For the text-containing cell, return its midpoint in (x, y) coordinate format. 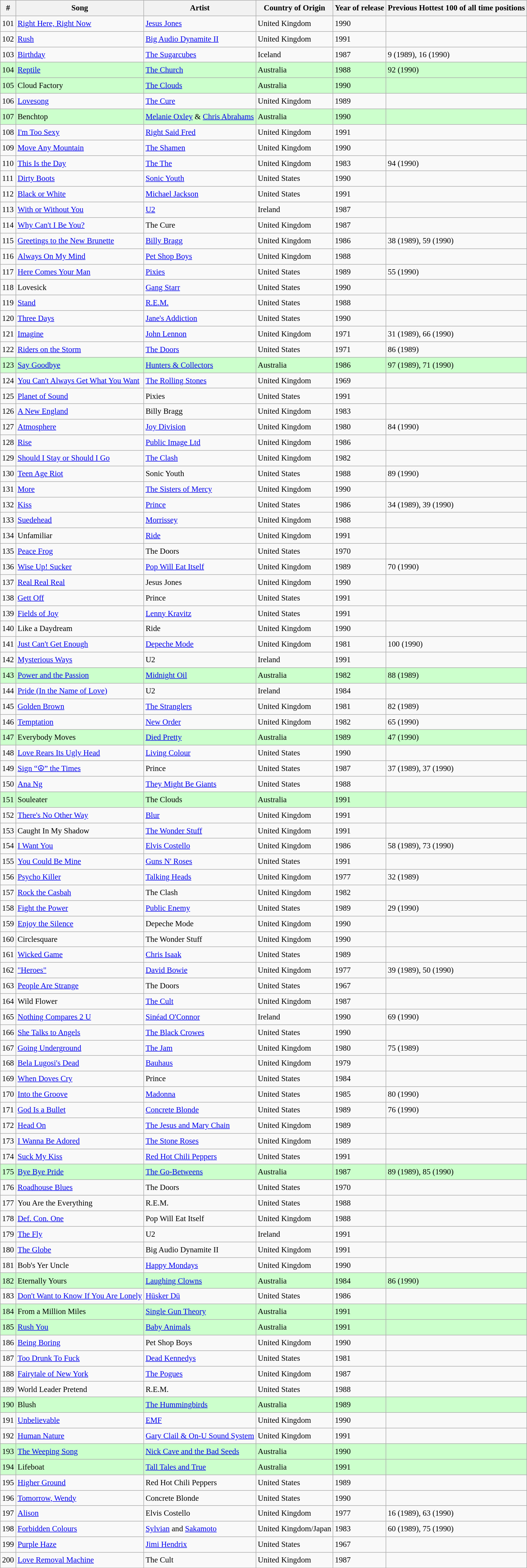
Forbidden Colours (80, 1529)
152 (8, 815)
182 (8, 1281)
186 (8, 1343)
191 (8, 1421)
38 (1989), 59 (1990) (456, 241)
Cloud Factory (80, 86)
# (8, 8)
The Church (200, 70)
89 (1989), 85 (1990) (456, 1172)
194 (8, 1467)
Right Here, Right Now (80, 24)
Always On My Mind (80, 256)
34 (1989), 39 (1990) (456, 505)
Tomorrow, Wendy (80, 1498)
Hunters & Collectors (200, 365)
You Can't Always Get What You Want (80, 380)
Gang Starr (200, 288)
Iceland (295, 55)
118 (8, 288)
144 (8, 691)
132 (8, 505)
Don't Want to Know If You Are Lonely (80, 1296)
Talking Heads (200, 877)
Fields of Joy (80, 613)
173 (8, 1141)
155 (8, 861)
Midnight Oil (200, 676)
162 (8, 970)
Stand (80, 303)
Rush (80, 40)
Too Drunk To Fuck (80, 1358)
Souleater (80, 800)
Higher Ground (80, 1482)
146 (8, 722)
131 (8, 489)
The Pogues (200, 1374)
136 (8, 567)
Black or White (80, 194)
75 (1989) (456, 1048)
You Could Be Mine (80, 861)
I Want You (80, 846)
Year of release (360, 8)
Nothing Compares 2 U (80, 1017)
193 (8, 1451)
143 (8, 676)
Bela Lugosi's Dead (80, 1064)
111 (8, 179)
World Leader Pretend (80, 1390)
184 (8, 1312)
Kiss (80, 505)
Living Colour (200, 753)
157 (8, 893)
Dirty Boots (80, 179)
108 (8, 132)
Michael Jackson (200, 194)
180 (8, 1250)
The Shamen (200, 148)
Chris Isaak (200, 955)
Laughing Clowns (200, 1281)
With or Without You (80, 210)
Song (80, 8)
Lenny Kravitz (200, 613)
177 (8, 1203)
Reptile (80, 70)
The Rolling Stones (200, 380)
Circlesquare (80, 939)
Rock the Casbah (80, 893)
Temptation (80, 722)
Bob's Yer Uncle (80, 1265)
Head On (80, 1125)
109 (8, 148)
139 (8, 613)
166 (8, 1033)
Like a Daydream (80, 629)
Single Gun Theory (200, 1312)
People Are Strange (80, 986)
176 (8, 1188)
148 (8, 753)
167 (8, 1048)
31 (1989), 66 (1990) (456, 334)
Alison (80, 1514)
76 (1990) (456, 1110)
141 (8, 645)
178 (8, 1218)
147 (8, 737)
A New England (80, 412)
94 (1990) (456, 164)
Benchtop (80, 116)
Love Rears Its Ugly Head (80, 753)
196 (8, 1498)
97 (1989), 71 (1990) (456, 365)
1985 (360, 1094)
122 (8, 349)
160 (8, 939)
Morrissey (200, 520)
Pride (In the Name of Love) (80, 691)
Suck My Kiss (80, 1157)
Melanie Oxley & Chris Abrahams (200, 116)
Hüsker Dü (200, 1296)
Into the Groove (80, 1094)
119 (8, 303)
Why Can't I Be You? (80, 225)
192 (8, 1436)
Unbelievable (80, 1421)
69 (1990) (456, 1017)
88 (1989) (456, 676)
103 (8, 55)
150 (8, 784)
116 (8, 256)
Rush You (80, 1327)
Ana Ng (80, 784)
When Doves Cry (80, 1079)
58 (1989), 73 (1990) (456, 846)
128 (8, 443)
133 (8, 520)
"Heroes" (80, 970)
Tall Tales and True (200, 1467)
Three Days (80, 319)
156 (8, 877)
145 (8, 706)
70 (1990) (456, 567)
112 (8, 194)
123 (8, 365)
Enjoy the Silence (80, 924)
The Hummingbirds (200, 1405)
107 (8, 116)
The Black Crowes (200, 1033)
86 (1990) (456, 1281)
The Jam (200, 1048)
Psycho Killer (80, 877)
125 (8, 396)
Public Image Ltd (200, 443)
175 (8, 1172)
Wild Flower (80, 1001)
164 (8, 1001)
113 (8, 210)
Blush (80, 1405)
New Order (200, 722)
EMF (200, 1421)
God Is a Bullet (80, 1110)
David Bowie (200, 970)
The Sugarcubes (200, 55)
Golden Brown (80, 706)
Lifeboat (80, 1467)
Gett Off (80, 598)
Sinéad O'Connor (200, 1017)
Guns N' Roses (200, 861)
137 (8, 582)
Love Removal Machine (80, 1560)
Lovesong (80, 101)
Right Said Fred (200, 132)
Suedehead (80, 520)
100 (1990) (456, 645)
Dead Kennedys (200, 1358)
1979 (360, 1064)
Bauhaus (200, 1064)
135 (8, 552)
189 (8, 1390)
55 (1990) (456, 272)
Baby Animals (200, 1327)
149 (8, 769)
Mysterious Ways (80, 660)
32 (1989) (456, 877)
Human Nature (80, 1436)
158 (8, 909)
Real Real Real (80, 582)
The Stone Roses (200, 1141)
153 (8, 831)
Def. Con. One (80, 1218)
Caught In My Shadow (80, 831)
106 (8, 101)
Peace Frog (80, 552)
198 (8, 1529)
Madonna (200, 1094)
121 (8, 334)
129 (8, 458)
183 (8, 1296)
Purple Haze (80, 1545)
65 (1990) (456, 722)
The The (200, 164)
Teen Age Riot (80, 474)
This Is the Day (80, 164)
102 (8, 40)
115 (8, 241)
195 (8, 1482)
Should I Stay or Should I Go (80, 458)
Wicked Game (80, 955)
47 (1990) (456, 737)
Move Any Mountain (80, 148)
185 (8, 1327)
Lovesick (80, 288)
From a Million Miles (80, 1312)
Riders on the Storm (80, 349)
Roadhouse Blues (80, 1188)
179 (8, 1234)
1969 (360, 380)
134 (8, 536)
Say Goodbye (80, 365)
154 (8, 846)
Eternally Yours (80, 1281)
Imagine (80, 334)
29 (1990) (456, 909)
163 (8, 986)
Jane's Addiction (200, 319)
Sign “☮” the Times (80, 769)
200 (8, 1560)
171 (8, 1110)
188 (8, 1374)
101 (8, 24)
Just Can't Get Enough (80, 645)
190 (8, 1405)
Jimi Hendrix (200, 1545)
89 (1990) (456, 474)
You Are the Everything (80, 1203)
Being Boring (80, 1343)
80 (1990) (456, 1094)
161 (8, 955)
I'm Too Sexy (80, 132)
The Jesus and Mary Chain (200, 1125)
Unfamiliar (80, 536)
Planet of Sound (80, 396)
199 (8, 1545)
Greetings to the New Brunette (80, 241)
Bye Bye Pride (80, 1172)
16 (1989), 63 (1990) (456, 1514)
138 (8, 598)
187 (8, 1358)
Birthday (80, 55)
60 (1989), 75 (1990) (456, 1529)
37 (1989), 37 (1990) (456, 769)
Wise Up! Sucker (80, 567)
172 (8, 1125)
Sylvian and Sakamoto (200, 1529)
104 (8, 70)
140 (8, 629)
United Kingdom/Japan (295, 1529)
Fight the Power (80, 909)
She Talks to Angels (80, 1033)
39 (1989), 50 (1990) (456, 970)
114 (8, 225)
Happy Mondays (200, 1265)
86 (1989) (456, 349)
Here Comes Your Man (80, 272)
168 (8, 1064)
142 (8, 660)
169 (8, 1079)
174 (8, 1157)
The Sisters of Mercy (200, 489)
92 (1990) (456, 70)
Going Underground (80, 1048)
More (80, 489)
The Weeping Song (80, 1451)
Atmosphere (80, 427)
Everybody Moves (80, 737)
170 (8, 1094)
151 (8, 800)
124 (8, 380)
127 (8, 427)
The Fly (80, 1234)
Blur (200, 815)
Gary Clail & On-U Sound System (200, 1436)
I Wanna Be Adored (80, 1141)
84 (1990) (456, 427)
Country of Origin (295, 8)
110 (8, 164)
9 (1989), 16 (1990) (456, 55)
105 (8, 86)
John Lennon (200, 334)
Joy Division (200, 427)
Rise (80, 443)
197 (8, 1514)
159 (8, 924)
126 (8, 412)
The Globe (80, 1250)
Public Enemy (200, 909)
Power and the Passion (80, 676)
130 (8, 474)
82 (1989) (456, 706)
165 (8, 1017)
Died Pretty (200, 737)
The Go-Betweens (200, 1172)
Artist (200, 8)
120 (8, 319)
Previous Hottest 100 of all time positions (456, 8)
The Stranglers (200, 706)
They Might Be Giants (200, 784)
181 (8, 1265)
Nick Cave and the Bad Seeds (200, 1451)
117 (8, 272)
There's No Other Way (80, 815)
Fairytale of New York (80, 1374)
